For the text-containing cell, return its midpoint in (x, y) coordinate format. 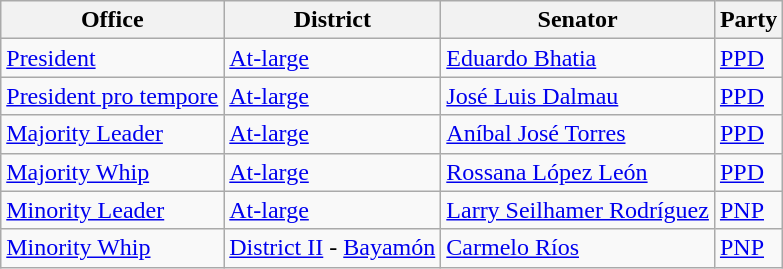
Senator (578, 20)
Aníbal José Torres (578, 134)
President (112, 58)
Larry Seilhamer Rodríguez (578, 210)
Party (748, 20)
José Luis Dalmau (578, 96)
President pro tempore (112, 96)
Rossana López León (578, 172)
Minority Leader (112, 210)
Eduardo Bhatia (578, 58)
Carmelo Ríos (578, 248)
District II - Bayamón (332, 248)
District (332, 20)
Office (112, 20)
Majority Whip (112, 172)
Majority Leader (112, 134)
Minority Whip (112, 248)
